Search for the cell housing the specified text and yield its [x, y] center coordinate. 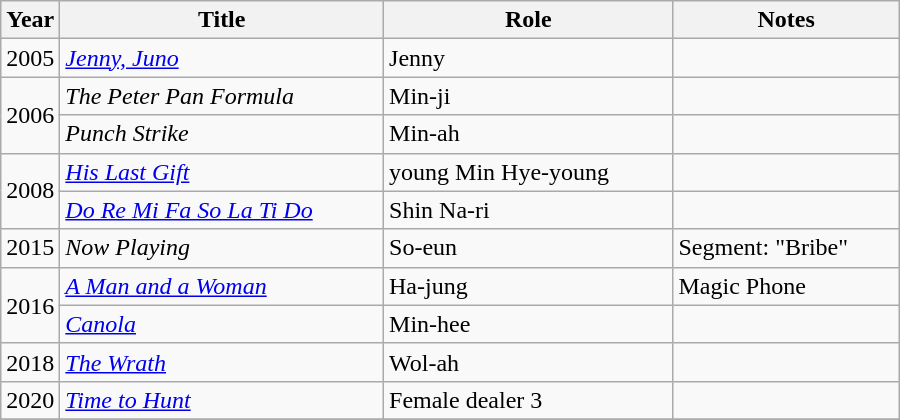
A Man and a Woman [222, 286]
Segment: "Bribe" [786, 248]
Min-hee [528, 324]
Punch Strike [222, 134]
Notes [786, 20]
2005 [30, 58]
Min-ji [528, 96]
Ha-jung [528, 286]
Canola [222, 324]
The Peter Pan Formula [222, 96]
Jenny, Juno [222, 58]
Now Playing [222, 248]
Role [528, 20]
Time to Hunt [222, 400]
Title [222, 20]
His Last Gift [222, 172]
Jenny [528, 58]
Shin Na-ri [528, 210]
2006 [30, 115]
Year [30, 20]
young Min Hye-young [528, 172]
So-eun [528, 248]
Wol-ah [528, 362]
Min-ah [528, 134]
2020 [30, 400]
2008 [30, 191]
Female dealer 3 [528, 400]
2016 [30, 305]
Do Re Mi Fa So La Ti Do [222, 210]
The Wrath [222, 362]
Magic Phone [786, 286]
2015 [30, 248]
2018 [30, 362]
